Return [x, y] of the center of cell containing provided text 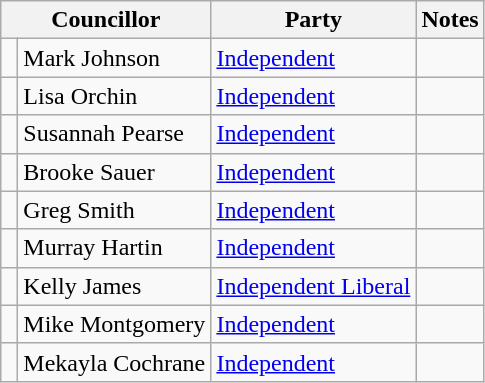
Mike Montgomery [114, 324]
Councillor [106, 20]
Mekayla Cochrane [114, 362]
Party [314, 20]
Lisa Orchin [114, 96]
Susannah Pearse [114, 134]
Brooke Sauer [114, 172]
Mark Johnson [114, 58]
Greg Smith [114, 210]
Notes [450, 20]
Murray Hartin [114, 248]
Kelly James [114, 286]
Independent Liberal [314, 286]
